Detect which cell encompasses the target text, then output its (x, y) center coordinate. 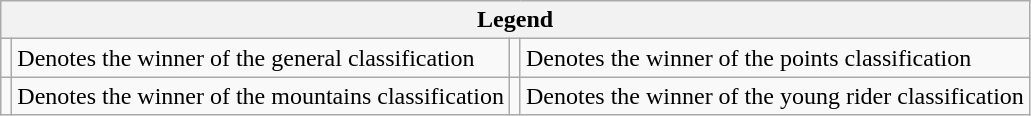
Denotes the winner of the mountains classification (261, 96)
Legend (516, 20)
Denotes the winner of the young rider classification (774, 96)
Denotes the winner of the general classification (261, 58)
Denotes the winner of the points classification (774, 58)
